For the text-containing cell, return its midpoint in (x, y) coordinate format. 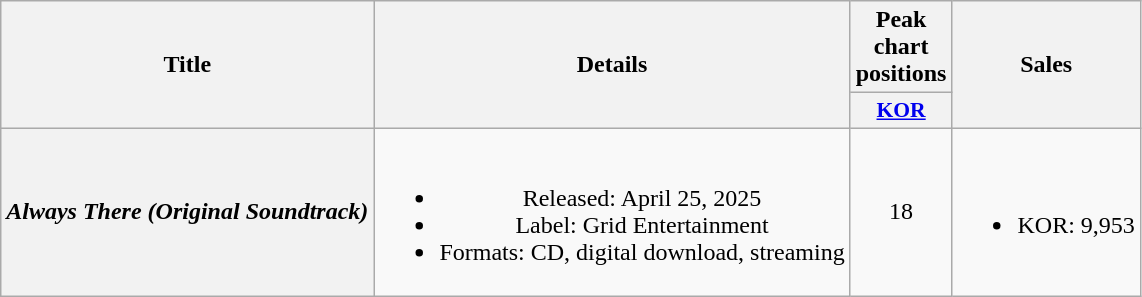
Sales (1046, 65)
Released: April 25, 2025Label: Grid EntertainmentFormats: CD, digital download, streaming (612, 212)
Always There (Original Soundtrack) (188, 212)
KOR: 9,953 (1046, 212)
Title (188, 65)
Peak chart positions (901, 47)
KOR (901, 111)
Details (612, 65)
18 (901, 212)
